From the cell containing the given text, extract its center point as (x, y) coordinate. 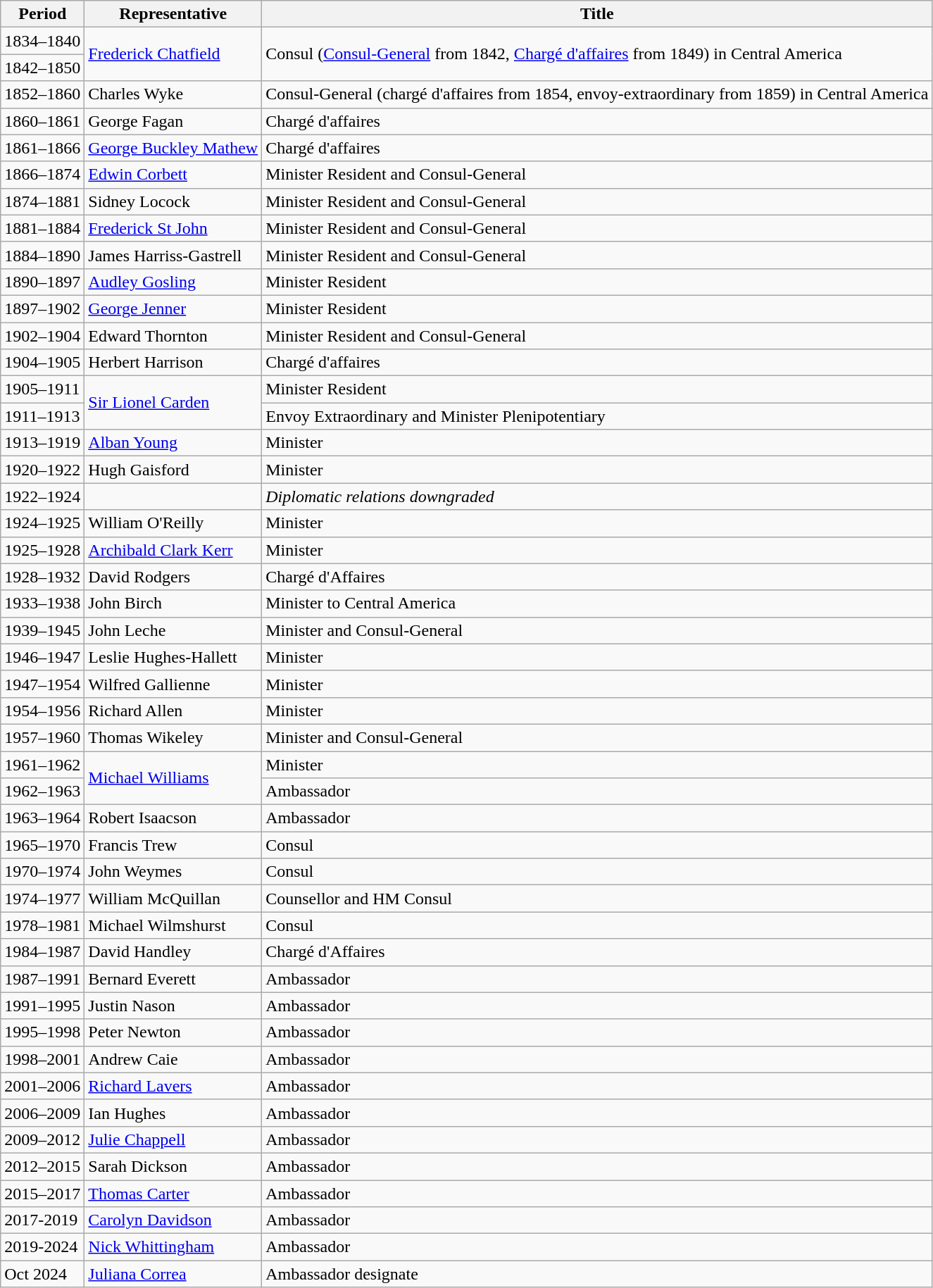
Thomas Wikeley (173, 737)
1861–1866 (42, 148)
John Leche (173, 630)
Consul-General (chargé d'affaires from 1854, envoy-extraordinary from 1859) in Central America (597, 94)
Andrew Caie (173, 1059)
1984–1987 (42, 952)
Edward Thornton (173, 336)
1946–1947 (42, 657)
Title (597, 14)
1924–1925 (42, 523)
1998–2001 (42, 1059)
1962–1963 (42, 792)
George Fagan (173, 121)
Consul (Consul-General from 1842, Chargé d'affaires from 1849) in Central America (597, 54)
Sidney Locock (173, 201)
Alban Young (173, 443)
2017-2019 (42, 1220)
William O'Reilly (173, 523)
George Jenner (173, 308)
Carolyn Davidson (173, 1220)
1902–1904 (42, 336)
1884–1890 (42, 255)
1852–1860 (42, 94)
Richard Allen (173, 711)
1965–1970 (42, 845)
Robert Isaacson (173, 818)
David Rodgers (173, 577)
David Handley (173, 952)
Julie Chappell (173, 1139)
2019-2024 (42, 1247)
Sir Lionel Carden (173, 403)
Leslie Hughes-Hallett (173, 657)
Sarah Dickson (173, 1166)
Ian Hughes (173, 1113)
Counsellor and HM Consul (597, 899)
Michael Wilmshurst (173, 925)
Hugh Gaisford (173, 470)
1874–1881 (42, 201)
1881–1884 (42, 228)
Charles Wyke (173, 94)
Period (42, 14)
1987–1991 (42, 979)
2015–2017 (42, 1194)
Envoy Extraordinary and Minister Plenipotentiary (597, 416)
Representative (173, 14)
John Birch (173, 604)
Minister to Central America (597, 604)
1913–1919 (42, 443)
1890–1897 (42, 282)
1978–1981 (42, 925)
1834–1840 (42, 41)
1842–1850 (42, 68)
Ambassador designate (597, 1274)
Juliana Correa (173, 1274)
1939–1945 (42, 630)
Edwin Corbett (173, 175)
1974–1977 (42, 899)
1897–1902 (42, 308)
1947–1954 (42, 684)
Herbert Harrison (173, 363)
1920–1922 (42, 470)
1991–1995 (42, 1006)
1961–1962 (42, 764)
Justin Nason (173, 1006)
1904–1905 (42, 363)
1925–1928 (42, 550)
1954–1956 (42, 711)
2009–2012 (42, 1139)
2012–2015 (42, 1166)
Peter Newton (173, 1032)
Richard Lavers (173, 1086)
Oct 2024 (42, 1274)
Nick Whittingham (173, 1247)
Archibald Clark Kerr (173, 550)
1957–1960 (42, 737)
2006–2009 (42, 1113)
Audley Gosling (173, 282)
Diplomatic relations downgraded (597, 496)
George Buckley Mathew (173, 148)
John Weymes (173, 872)
1905–1911 (42, 389)
1963–1964 (42, 818)
1860–1861 (42, 121)
James Harriss-Gastrell (173, 255)
1922–1924 (42, 496)
Michael Williams (173, 777)
Thomas Carter (173, 1194)
William McQuillan (173, 899)
1911–1913 (42, 416)
1928–1932 (42, 577)
1970–1974 (42, 872)
Wilfred Gallienne (173, 684)
Frederick St John (173, 228)
Bernard Everett (173, 979)
1866–1874 (42, 175)
1933–1938 (42, 604)
Francis Trew (173, 845)
Frederick Chatfield (173, 54)
2001–2006 (42, 1086)
1995–1998 (42, 1032)
